Output the [x, y] coordinate of the center of the cell containing the given text.  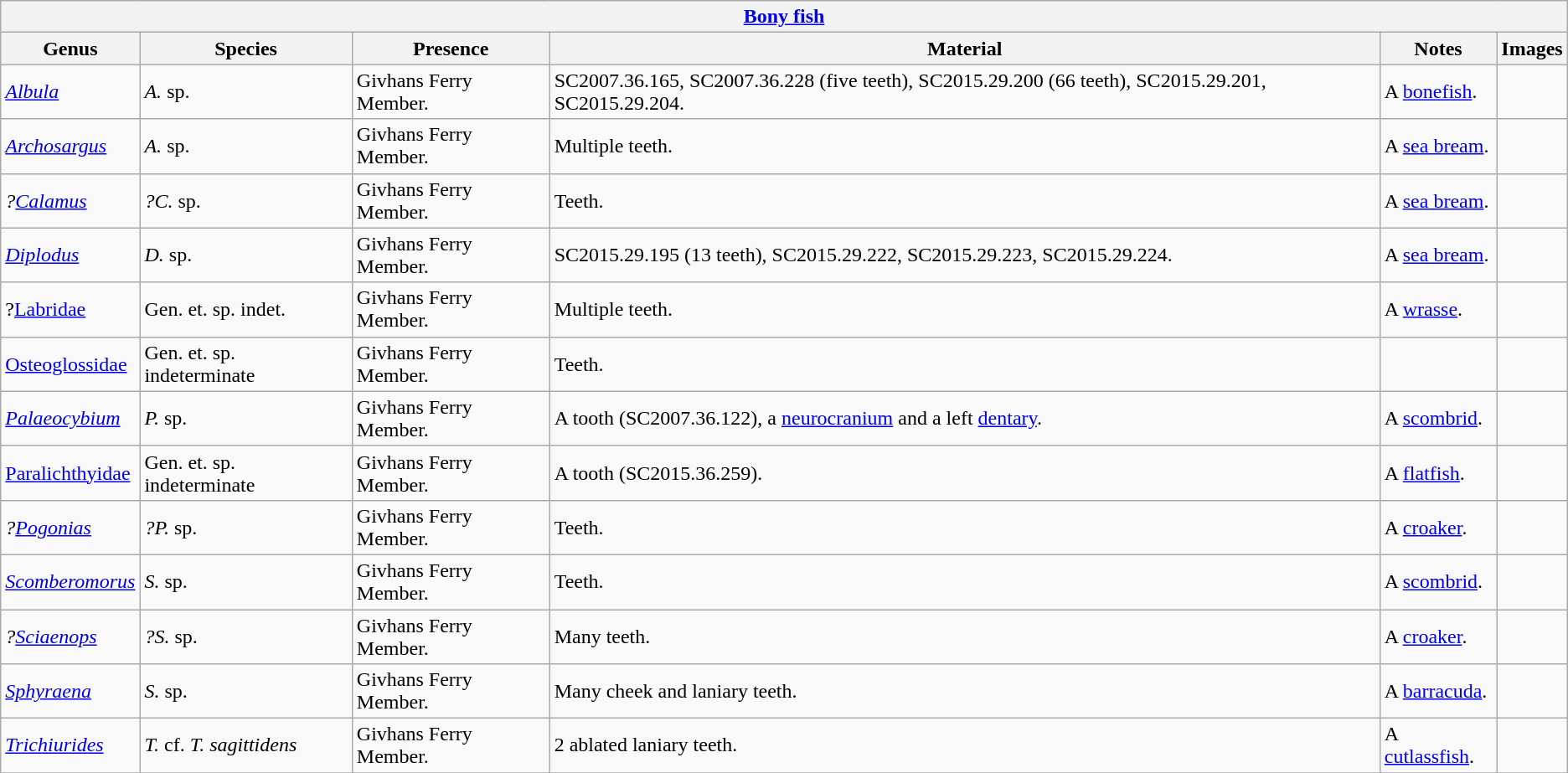
Bony fish [784, 17]
?Pogonias [70, 528]
A cutlassfish. [1438, 745]
Scomberomorus [70, 581]
A bonefish. [1438, 92]
?C. sp. [246, 201]
Paralichthyidae [70, 472]
A tooth (SC2007.36.122), a neurocranium and a left dentary. [965, 419]
D. sp. [246, 255]
Images [1532, 49]
Many teeth. [965, 636]
Genus [70, 49]
A barracuda. [1438, 692]
A tooth (SC2015.36.259). [965, 472]
Palaeocybium [70, 419]
SC2015.29.195 (13 teeth), SC2015.29.222, SC2015.29.223, SC2015.29.224. [965, 255]
Gen. et. sp. indet. [246, 310]
?P. sp. [246, 528]
Albula [70, 92]
A flatfish. [1438, 472]
T. cf. T. sagittidens [246, 745]
Notes [1438, 49]
Many cheek and laniary teeth. [965, 692]
Species [246, 49]
P. sp. [246, 419]
Presence [451, 49]
Sphyraena [70, 692]
?Sciaenops [70, 636]
?Calamus [70, 201]
Material [965, 49]
2 ablated laniary teeth. [965, 745]
Diplodus [70, 255]
Archosargus [70, 146]
A wrasse. [1438, 310]
Trichiurides [70, 745]
Osteoglossidae [70, 363]
SC2007.36.165, SC2007.36.228 (five teeth), SC2015.29.200 (66 teeth), SC2015.29.201, SC2015.29.204. [965, 92]
?S. sp. [246, 636]
?Labridae [70, 310]
